Locate the cell with the specified text and output its [x, y] center coordinate. 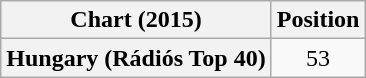
Position [318, 20]
53 [318, 58]
Chart (2015) [136, 20]
Hungary (Rádiós Top 40) [136, 58]
